Identify which cell holds the provided text, then report its [x, y] central coordinate. 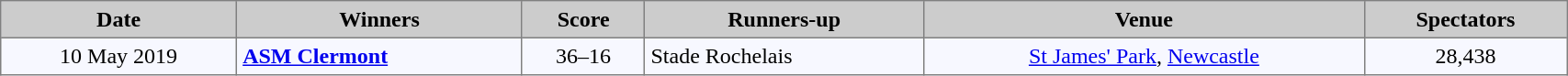
Spectators [1465, 19]
Stade Rochelais [784, 56]
Winners [378, 19]
Score [582, 19]
St James' Park, Newcastle [1145, 56]
ASM Clermont [378, 56]
28,438 [1465, 56]
Runners-up [784, 19]
36–16 [582, 56]
Date [119, 19]
10 May 2019 [119, 56]
Venue [1145, 19]
